Provide the (X, Y) coordinate of the cell's center where the given text is located.  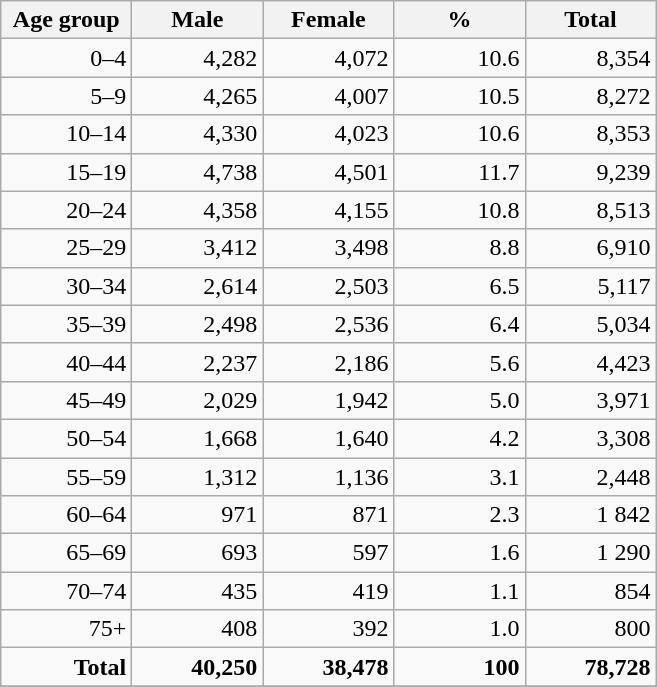
1.6 (460, 553)
971 (198, 515)
30–34 (66, 286)
2,186 (328, 362)
4,155 (328, 210)
4,023 (328, 134)
15–19 (66, 172)
1,136 (328, 477)
2,498 (198, 324)
50–54 (66, 438)
1,942 (328, 400)
392 (328, 629)
8,513 (590, 210)
1.0 (460, 629)
70–74 (66, 591)
3,971 (590, 400)
2,614 (198, 286)
78,728 (590, 667)
1,640 (328, 438)
4,423 (590, 362)
5–9 (66, 96)
3,498 (328, 248)
9,239 (590, 172)
3.1 (460, 477)
2,503 (328, 286)
4,501 (328, 172)
597 (328, 553)
4,007 (328, 96)
4.2 (460, 438)
Female (328, 20)
8,354 (590, 58)
6.5 (460, 286)
800 (590, 629)
8.8 (460, 248)
20–24 (66, 210)
10–14 (66, 134)
1 842 (590, 515)
1,312 (198, 477)
65–69 (66, 553)
5,034 (590, 324)
11.7 (460, 172)
8,272 (590, 96)
3,308 (590, 438)
2.3 (460, 515)
75+ (66, 629)
4,358 (198, 210)
4,738 (198, 172)
435 (198, 591)
2,029 (198, 400)
40–44 (66, 362)
4,265 (198, 96)
Age group (66, 20)
4,282 (198, 58)
8,353 (590, 134)
55–59 (66, 477)
6.4 (460, 324)
10.5 (460, 96)
% (460, 20)
5,117 (590, 286)
871 (328, 515)
25–29 (66, 248)
854 (590, 591)
3,412 (198, 248)
4,330 (198, 134)
100 (460, 667)
1,668 (198, 438)
2,448 (590, 477)
2,237 (198, 362)
5.0 (460, 400)
1 290 (590, 553)
6,910 (590, 248)
2,536 (328, 324)
40,250 (198, 667)
0–4 (66, 58)
408 (198, 629)
1.1 (460, 591)
419 (328, 591)
60–64 (66, 515)
5.6 (460, 362)
693 (198, 553)
10.8 (460, 210)
35–39 (66, 324)
45–49 (66, 400)
Male (198, 20)
4,072 (328, 58)
38,478 (328, 667)
